Find where the given text appears and provide that cell's center as (X, Y) coordinate. 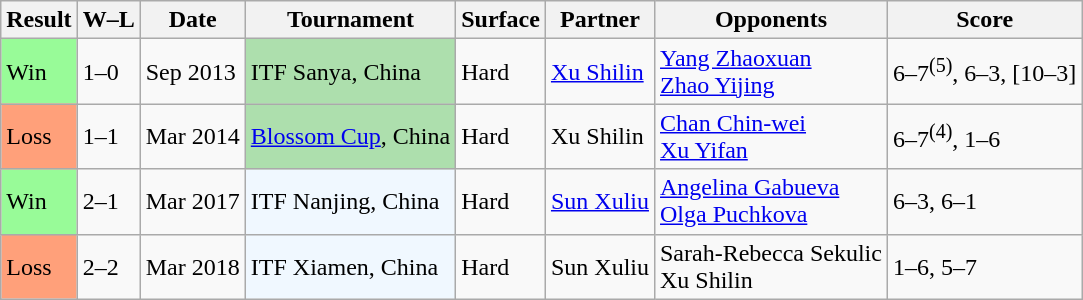
1–1 (108, 136)
Result (39, 20)
6–7(4), 1–6 (984, 136)
Partner (600, 20)
Opponents (770, 20)
2–2 (108, 266)
Score (984, 20)
Tournament (350, 20)
ITF Xiamen, China (350, 266)
Mar 2017 (192, 202)
Chan Chin-wei Xu Yifan (770, 136)
Sarah-Rebecca Sekulic Xu Shilin (770, 266)
ITF Nanjing, China (350, 202)
Sep 2013 (192, 72)
Surface (501, 20)
6–7(5), 6–3, [10–3] (984, 72)
ITF Sanya, China (350, 72)
1–0 (108, 72)
W–L (108, 20)
1–6, 5–7 (984, 266)
Mar 2018 (192, 266)
Angelina Gabueva Olga Puchkova (770, 202)
6–3, 6–1 (984, 202)
Yang Zhaoxuan Zhao Yijing (770, 72)
Date (192, 20)
2–1 (108, 202)
Mar 2014 (192, 136)
Blossom Cup, China (350, 136)
